Provide the (X, Y) coordinate of the cell's center where the given text is located.  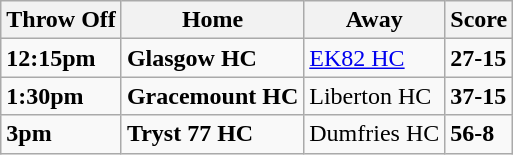
56-8 (479, 134)
Dumfries HC (374, 134)
3pm (62, 134)
Gracemount HC (212, 96)
Glasgow HC (212, 58)
EK82 HC (374, 58)
Liberton HC (374, 96)
Away (374, 20)
Throw Off (62, 20)
12:15pm (62, 58)
1:30pm (62, 96)
27-15 (479, 58)
Home (212, 20)
37-15 (479, 96)
Tryst 77 HC (212, 134)
Score (479, 20)
